For the text-containing cell, return its midpoint in (X, Y) coordinate format. 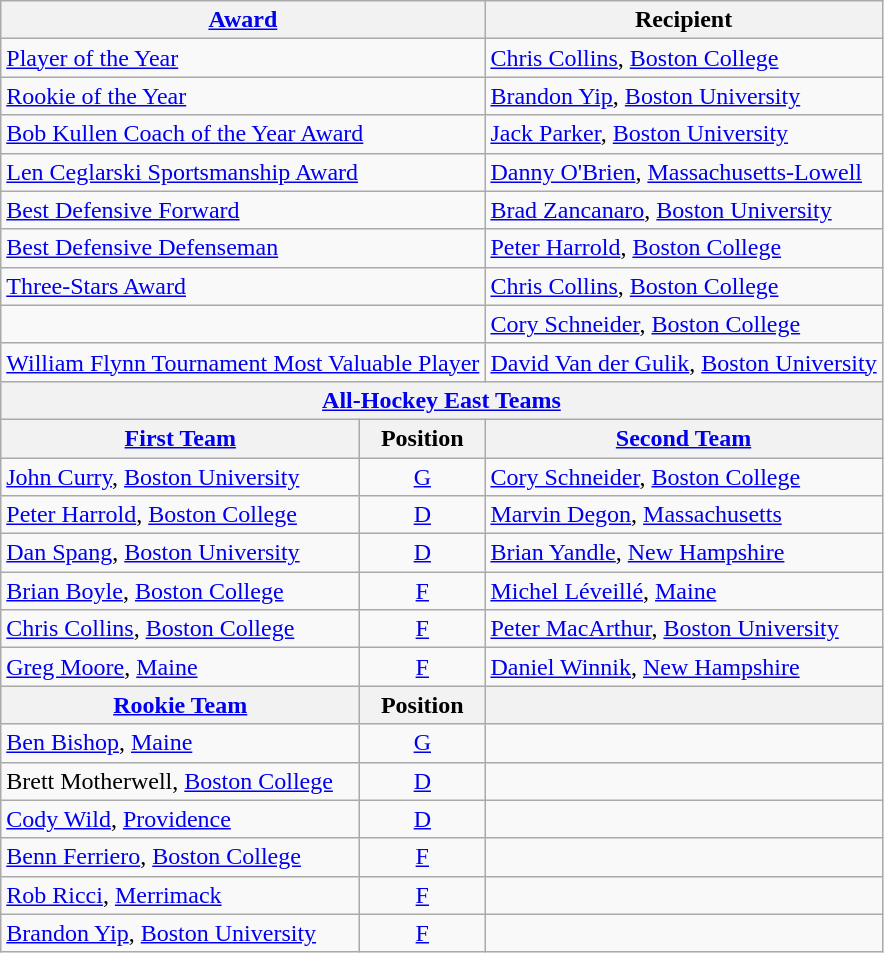
First Team (180, 438)
Ben Bishop, Maine (180, 743)
John Curry, Boston University (180, 477)
Rob Ricci, Merrimack (180, 895)
Benn Ferriero, Boston College (180, 857)
Second Team (684, 438)
Marvin Degon, Massachusetts (684, 515)
Peter MacArthur, Boston University (684, 629)
William Flynn Tournament Most Valuable Player (243, 362)
David Van der Gulik, Boston University (684, 362)
Brett Motherwell, Boston College (180, 781)
Greg Moore, Maine (180, 667)
Brian Boyle, Boston College (180, 591)
Daniel Winnik, New Hampshire (684, 667)
Bob Kullen Coach of the Year Award (243, 134)
Cody Wild, Providence (180, 819)
Danny O'Brien, Massachusetts-Lowell (684, 172)
Rookie Team (180, 705)
Brad Zancanaro, Boston University (684, 210)
Michel Léveillé, Maine (684, 591)
Three-Stars Award (243, 286)
Len Ceglarski Sportsmanship Award (243, 172)
Player of the Year (243, 58)
All-Hockey East Teams (442, 400)
Dan Spang, Boston University (180, 553)
Jack Parker, Boston University (684, 134)
Award (243, 20)
Rookie of the Year (243, 96)
Recipient (684, 20)
Best Defensive Defenseman (243, 248)
Best Defensive Forward (243, 210)
Brian Yandle, New Hampshire (684, 553)
